Capture the cell that displays the provided text and extract its [X, Y] central coordinate. 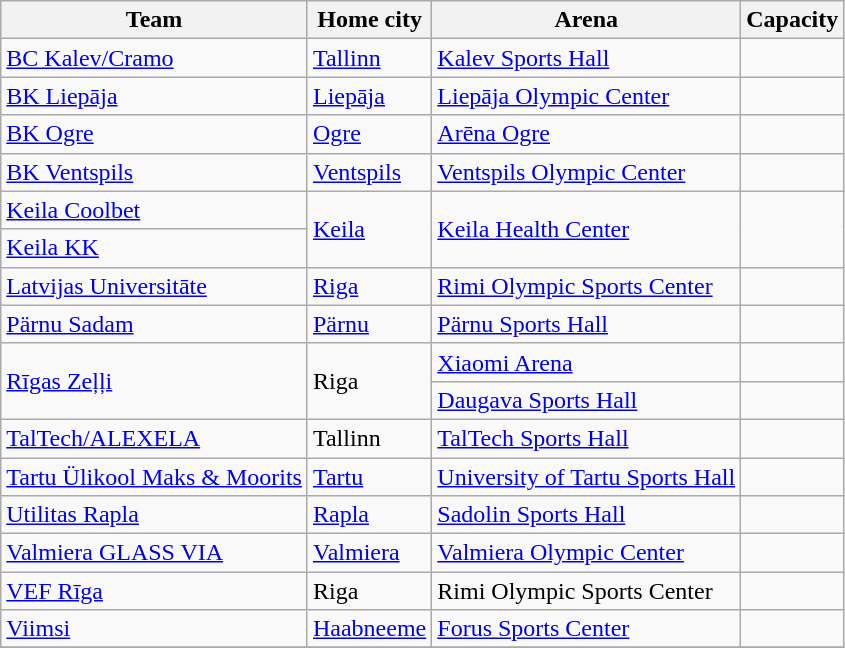
Tartu [369, 477]
Kalev Sports Hall [586, 58]
Tartu Ülikool Maks & Moorits [154, 477]
Valmiera [369, 553]
Pärnu Sports Hall [586, 324]
Ventspils [369, 172]
Team [154, 20]
BC Kalev/Cramo [154, 58]
Viimsi [154, 629]
Sadolin Sports Hall [586, 515]
TalTech Sports Hall [586, 438]
Keila KK [154, 248]
Arēna Ogre [586, 134]
BK Ogre [154, 134]
Rīgas Zeļļi [154, 381]
Haabneeme [369, 629]
Utilitas Rapla [154, 515]
University of Tartu Sports Hall [586, 477]
Xiaomi Arena [586, 362]
Pärnu Sadam [154, 324]
Arena [586, 20]
Rapla [369, 515]
Capacity [792, 20]
BK Liepāja [154, 96]
TalTech/ALEXELA [154, 438]
Valmiera Olympic Center [586, 553]
Liepāja [369, 96]
Home city [369, 20]
Latvijas Universitāte [154, 286]
Keila Coolbet [154, 210]
Keila Health Center [586, 229]
Keila [369, 229]
Pärnu [369, 324]
Liepāja Olympic Center [586, 96]
Forus Sports Center [586, 629]
BK Ventspils [154, 172]
VEF Rīga [154, 591]
Ogre [369, 134]
Ventspils Olympic Center [586, 172]
Daugava Sports Hall [586, 400]
Valmiera GLASS VIA [154, 553]
